Determine the (X, Y) coordinate at the center of the cell enclosing the given text.  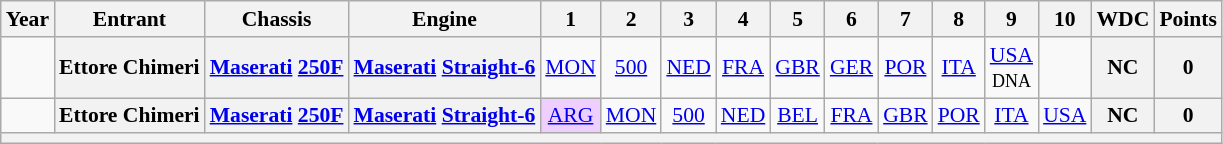
7 (906, 19)
2 (632, 19)
4 (743, 19)
5 (798, 19)
USADNA (1012, 68)
6 (852, 19)
Entrant (130, 19)
9 (1012, 19)
Points (1188, 19)
10 (1064, 19)
Year (28, 19)
GER (852, 68)
8 (959, 19)
1 (570, 19)
BEL (798, 116)
WDC (1122, 19)
Engine (444, 19)
3 (688, 19)
Chassis (277, 19)
USA (1064, 116)
ARG (570, 116)
